Provide the (x, y) coordinate of the cell's center where the given text is located.  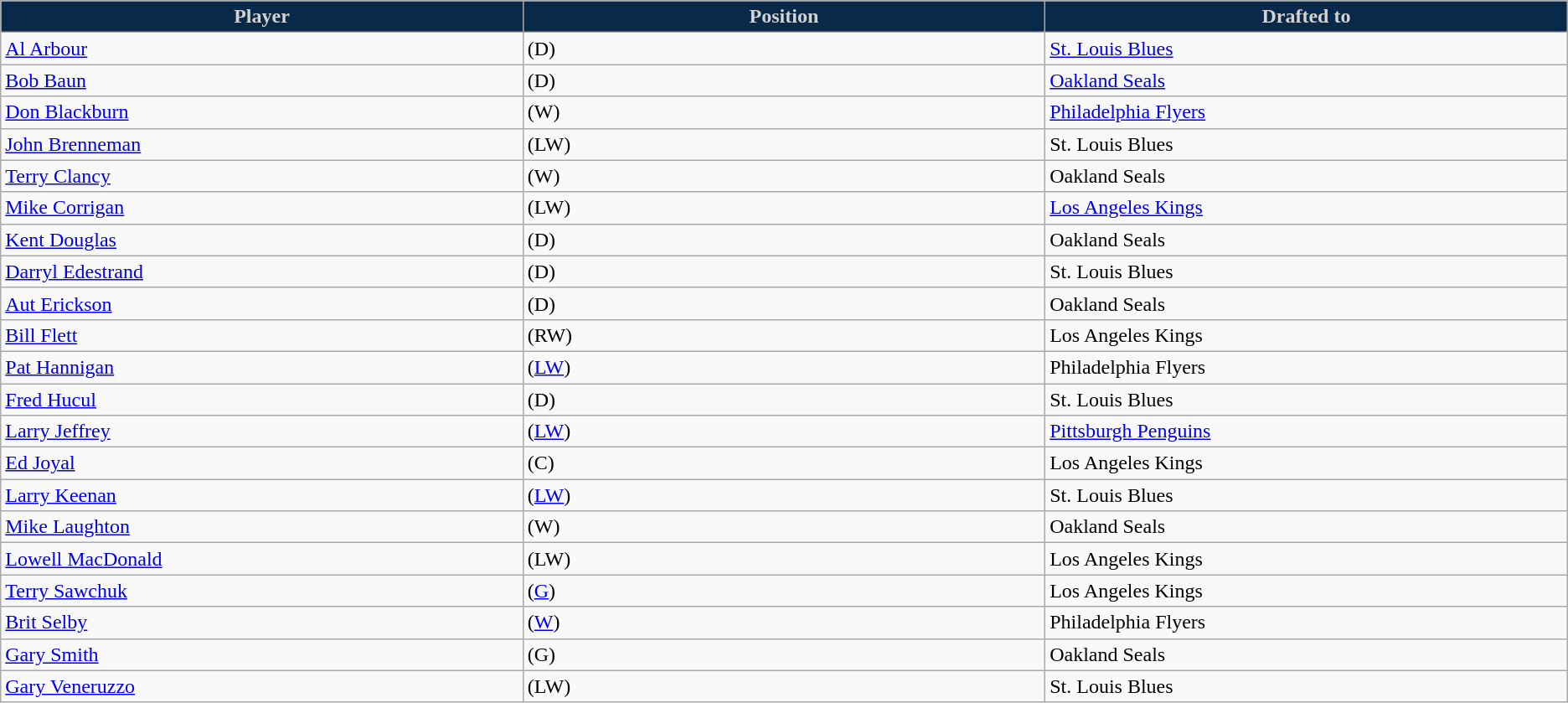
(RW) (784, 335)
Gary Veneruzzo (261, 686)
Position (784, 17)
Terry Clancy (261, 176)
Lowell MacDonald (261, 559)
Pittsburgh Penguins (1307, 432)
Larry Jeffrey (261, 432)
Aut Erickson (261, 303)
Player (261, 17)
Mike Laughton (261, 527)
John Brenneman (261, 144)
Gary Smith (261, 654)
Al Arbour (261, 49)
Drafted to (1307, 17)
Terry Sawchuk (261, 591)
Darryl Edestrand (261, 271)
(C) (784, 463)
Bill Flett (261, 335)
Brit Selby (261, 623)
Fred Hucul (261, 400)
Don Blackburn (261, 112)
Mike Corrigan (261, 208)
Larry Keenan (261, 495)
Pat Hannigan (261, 367)
Ed Joyal (261, 463)
Kent Douglas (261, 240)
Bob Baun (261, 80)
